Provide the (x, y) coordinate of the cell's center where the given text is located.  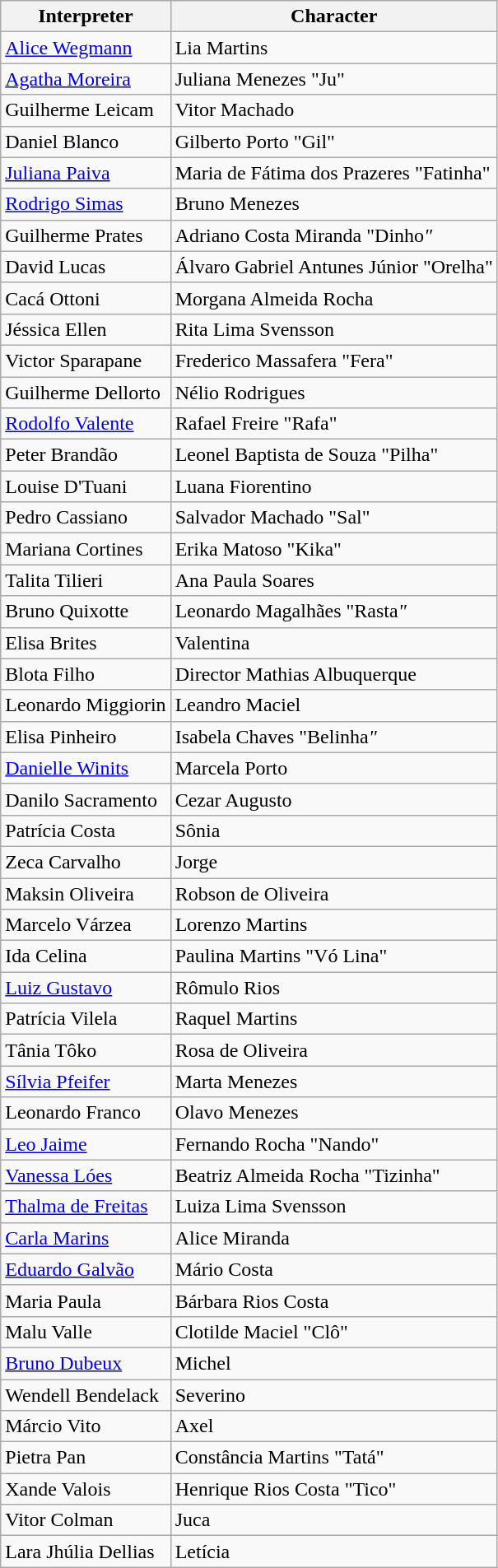
Juca (334, 1520)
Raquel Martins (334, 1019)
Márcio Vito (86, 1426)
Bruno Quixotte (86, 612)
Letícia (334, 1552)
Sônia (334, 831)
Malu Valle (86, 1332)
David Lucas (86, 267)
Eduardo Galvão (86, 1269)
Rodolfo Valente (86, 424)
Valentina (334, 643)
Pietra Pan (86, 1458)
Leandro Maciel (334, 705)
Juliana Paiva (86, 173)
Jéssica Ellen (86, 329)
Henrique Rios Costa "Tico" (334, 1489)
Danielle Winits (86, 768)
Peter Brandão (86, 455)
Patrícia Costa (86, 831)
Fernando Rocha "Nando" (334, 1144)
Talita Tilieri (86, 580)
Álvaro Gabriel Antunes Júnior "Orelha" (334, 267)
Mariana Cortines (86, 549)
Agatha Moreira (86, 79)
Vitor Colman (86, 1520)
Mário Costa (334, 1269)
Morgana Almeida Rocha (334, 298)
Olavo Menezes (334, 1113)
Blota Filho (86, 674)
Constância Martins "Tatá" (334, 1458)
Beatriz Almeida Rocha "Tizinha" (334, 1175)
Pedro Cassiano (86, 518)
Rômulo Rios (334, 988)
Leonardo Magalhães "Rasta" (334, 612)
Cezar Augusto (334, 799)
Isabela Chaves "Belinha" (334, 737)
Zeca Carvalho (86, 862)
Severino (334, 1395)
Gilberto Porto "Gil" (334, 142)
Alice Wegmann (86, 48)
Bruno Menezes (334, 204)
Guilherme Prates (86, 235)
Rodrigo Simas (86, 204)
Leo Jaime (86, 1144)
Vanessa Lóes (86, 1175)
Vitor Machado (334, 110)
Robson de Oliveira (334, 893)
Juliana Menezes "Ju" (334, 79)
Erika Matoso "Kika" (334, 549)
Jorge (334, 862)
Lia Martins (334, 48)
Rafael Freire "Rafa" (334, 424)
Lara Jhúlia Dellias (86, 1552)
Louise D'Tuani (86, 486)
Thalma de Freitas (86, 1207)
Alice Miranda (334, 1238)
Luiza Lima Svensson (334, 1207)
Leonardo Miggiorin (86, 705)
Patrícia Vilela (86, 1019)
Danilo Sacramento (86, 799)
Daniel Blanco (86, 142)
Bárbara Rios Costa (334, 1300)
Marta Menezes (334, 1082)
Cacá Ottoni (86, 298)
Leonel Baptista de Souza "Pilha" (334, 455)
Michel (334, 1363)
Wendell Bendelack (86, 1395)
Guilherme Dellorto (86, 393)
Luana Fiorentino (334, 486)
Bruno Dubeux (86, 1363)
Elisa Pinheiro (86, 737)
Ida Celina (86, 956)
Director Mathias Albuquerque (334, 674)
Nélio Rodrigues (334, 393)
Interpreter (86, 16)
Ana Paula Soares (334, 580)
Frederico Massafera "Fera" (334, 361)
Salvador Machado "Sal" (334, 518)
Axel (334, 1426)
Tânia Tôko (86, 1050)
Clotilde Maciel "Clô" (334, 1332)
Elisa Brites (86, 643)
Leonardo Franco (86, 1113)
Maria de Fátima dos Prazeres "Fatinha" (334, 173)
Maria Paula (86, 1300)
Victor Sparapane (86, 361)
Xande Valois (86, 1489)
Maksin Oliveira (86, 893)
Luiz Gustavo (86, 988)
Adriano Costa Miranda "Dinho" (334, 235)
Marcelo Várzea (86, 925)
Lorenzo Martins (334, 925)
Guilherme Leicam (86, 110)
Rosa de Oliveira (334, 1050)
Character (334, 16)
Rita Lima Svensson (334, 329)
Carla Marins (86, 1238)
Paulina Martins "Vó Lina" (334, 956)
Sílvia Pfeifer (86, 1082)
Marcela Porto (334, 768)
